Scan for the cell matching the given text and deliver its (x, y) coordinate at center. 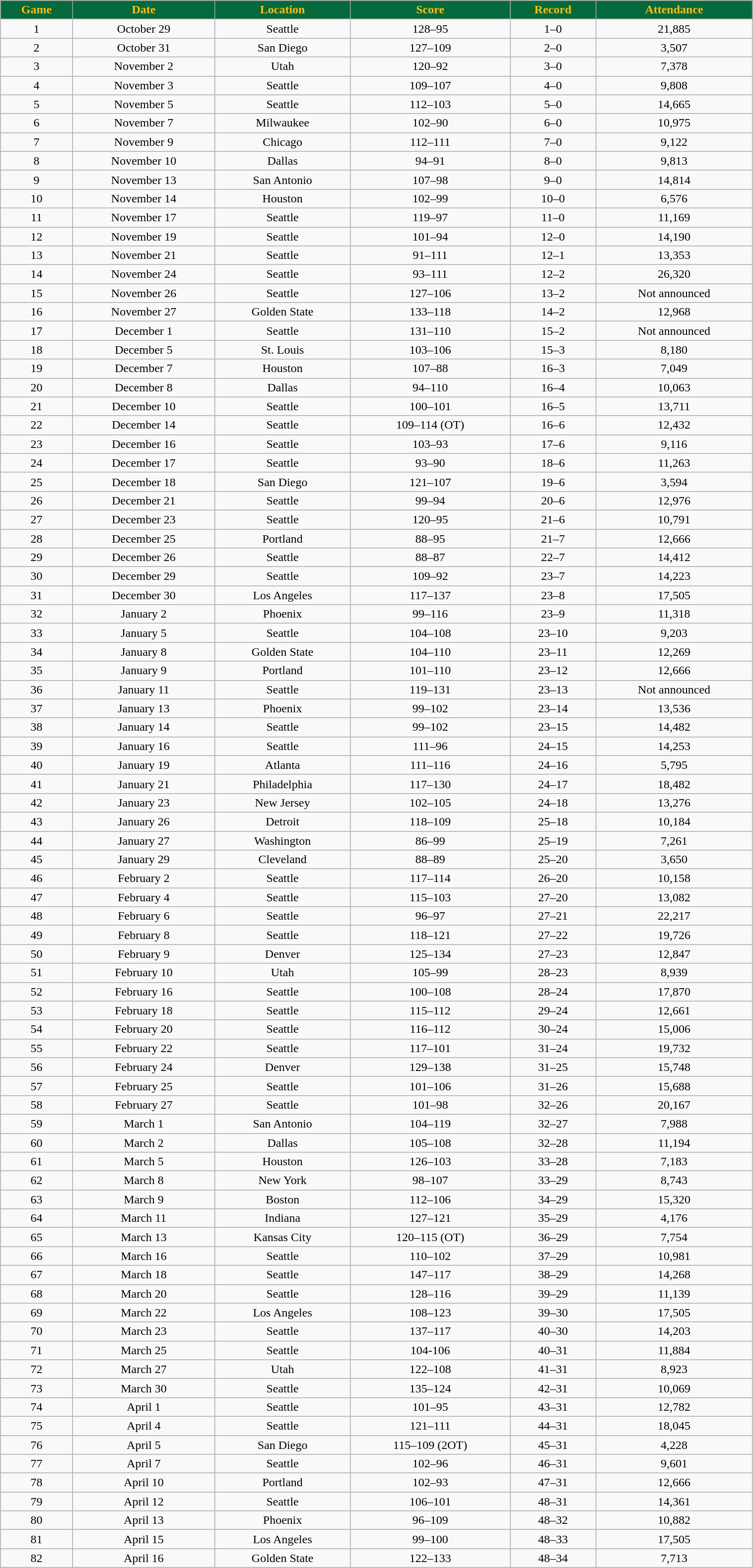
12,976 (674, 501)
12,782 (674, 1407)
34 (37, 652)
26 (37, 501)
January 5 (143, 633)
31–25 (553, 1067)
133–118 (430, 312)
December 26 (143, 558)
December 16 (143, 444)
14,814 (674, 180)
13–2 (553, 293)
6,576 (674, 198)
40–31 (553, 1350)
16–5 (553, 406)
12–2 (553, 274)
February 18 (143, 1010)
101–95 (430, 1407)
120–115 (OT) (430, 1237)
21,885 (674, 29)
23 (37, 444)
120–92 (430, 66)
102–105 (430, 803)
15,748 (674, 1067)
14–2 (553, 312)
9,122 (674, 142)
December 17 (143, 463)
9,601 (674, 1464)
10,184 (674, 821)
28–23 (553, 973)
100–108 (430, 992)
58 (37, 1105)
74 (37, 1407)
18–6 (553, 463)
111–96 (430, 746)
16 (37, 312)
21–6 (553, 519)
March 20 (143, 1294)
14,361 (674, 1502)
45–31 (553, 1445)
129–138 (430, 1067)
13,276 (674, 803)
13,082 (674, 897)
19,726 (674, 935)
14 (37, 274)
8,180 (674, 350)
23–7 (553, 576)
April 15 (143, 1539)
101–94 (430, 237)
24–17 (553, 784)
10–0 (553, 198)
46 (37, 878)
8,939 (674, 973)
December 18 (143, 482)
23–15 (553, 727)
96–97 (430, 916)
11,194 (674, 1142)
11,263 (674, 463)
13 (37, 255)
121–111 (430, 1426)
15–2 (553, 331)
Boston (283, 1199)
19,732 (674, 1048)
135–124 (430, 1388)
30 (37, 576)
10,791 (674, 519)
21–7 (553, 538)
March 1 (143, 1124)
27–22 (553, 935)
33–29 (553, 1181)
47 (37, 897)
Date (143, 10)
38–29 (553, 1275)
102–93 (430, 1483)
25 (37, 482)
8 (37, 161)
20 (37, 387)
19–6 (553, 482)
24–15 (553, 746)
107–98 (430, 180)
64 (37, 1218)
February 27 (143, 1105)
Philadelphia (283, 784)
16–4 (553, 387)
14,268 (674, 1275)
November 9 (143, 142)
1–0 (553, 29)
October 31 (143, 48)
December 10 (143, 406)
February 22 (143, 1048)
118–121 (430, 935)
Milwaukee (283, 123)
23–11 (553, 652)
14,190 (674, 237)
102–99 (430, 198)
26,320 (674, 274)
11,169 (674, 217)
48–32 (553, 1520)
96–109 (430, 1520)
March 25 (143, 1350)
3,507 (674, 48)
88–95 (430, 538)
April 1 (143, 1407)
28–24 (553, 992)
11,884 (674, 1350)
November 14 (143, 198)
Score (430, 10)
17 (37, 331)
December 23 (143, 519)
7,261 (674, 841)
55 (37, 1048)
9,116 (674, 444)
November 3 (143, 85)
37–29 (553, 1256)
26–20 (553, 878)
27–23 (553, 954)
February 24 (143, 1067)
111–116 (430, 765)
March 13 (143, 1237)
March 8 (143, 1181)
St. Louis (283, 350)
20,167 (674, 1105)
18,482 (674, 784)
7 (37, 142)
32 (37, 614)
128–95 (430, 29)
30–24 (553, 1029)
2 (37, 48)
1 (37, 29)
8–0 (553, 161)
73 (37, 1388)
31–24 (553, 1048)
76 (37, 1445)
32–28 (553, 1142)
December 8 (143, 387)
24–18 (553, 803)
93–90 (430, 463)
21 (37, 406)
January 11 (143, 690)
4,228 (674, 1445)
November 17 (143, 217)
27–20 (553, 897)
65 (37, 1237)
69 (37, 1313)
10,981 (674, 1256)
New Jersey (283, 803)
Detroit (283, 821)
52 (37, 992)
April 16 (143, 1558)
October 29 (143, 29)
43 (37, 821)
94–91 (430, 161)
November 26 (143, 293)
119–131 (430, 690)
37 (37, 708)
8,923 (674, 1369)
23–10 (553, 633)
101–106 (430, 1086)
12,269 (674, 652)
3–0 (553, 66)
127–106 (430, 293)
54 (37, 1029)
77 (37, 1464)
46–31 (553, 1464)
8,743 (674, 1181)
January 29 (143, 860)
53 (37, 1010)
6–0 (553, 123)
115–103 (430, 897)
88–89 (430, 860)
November 10 (143, 161)
88–87 (430, 558)
27 (37, 519)
48–31 (553, 1502)
7,378 (674, 66)
34–29 (553, 1199)
9,813 (674, 161)
56 (37, 1067)
81 (37, 1539)
11–0 (553, 217)
January 8 (143, 652)
15,320 (674, 1199)
93–111 (430, 274)
117–130 (430, 784)
March 16 (143, 1256)
November 13 (143, 180)
12,968 (674, 312)
40 (37, 765)
115–112 (430, 1010)
4,176 (674, 1218)
110–102 (430, 1256)
13,353 (674, 255)
February 20 (143, 1029)
Record (553, 10)
March 22 (143, 1313)
April 4 (143, 1426)
January 27 (143, 841)
16–6 (553, 425)
November 7 (143, 123)
121–107 (430, 482)
24 (37, 463)
104–108 (430, 633)
14,665 (674, 104)
December 7 (143, 369)
December 5 (143, 350)
November 21 (143, 255)
March 5 (143, 1162)
5 (37, 104)
January 2 (143, 614)
105–99 (430, 973)
42–31 (553, 1388)
10,069 (674, 1388)
February 10 (143, 973)
April 10 (143, 1483)
Attendance (674, 10)
17–6 (553, 444)
117–101 (430, 1048)
December 21 (143, 501)
70 (37, 1331)
9,203 (674, 633)
9–0 (553, 180)
7,754 (674, 1237)
11,318 (674, 614)
57 (37, 1086)
April 7 (143, 1464)
November 5 (143, 104)
31 (37, 595)
99–94 (430, 501)
7,049 (674, 369)
120–95 (430, 519)
39 (37, 746)
7,183 (674, 1162)
39–30 (553, 1313)
105–108 (430, 1142)
7–0 (553, 142)
December 29 (143, 576)
31–26 (553, 1086)
104-106 (430, 1350)
126–103 (430, 1162)
Chicago (283, 142)
128–116 (430, 1294)
25–19 (553, 841)
January 23 (143, 803)
13,711 (674, 406)
Atlanta (283, 765)
12 (37, 237)
101–110 (430, 671)
December 25 (143, 538)
107–88 (430, 369)
10,158 (674, 878)
40–30 (553, 1331)
137–117 (430, 1331)
66 (37, 1256)
December 14 (143, 425)
115–109 (2OT) (430, 1445)
5,795 (674, 765)
2–0 (553, 48)
122–133 (430, 1558)
7,988 (674, 1124)
35–29 (553, 1218)
9 (37, 180)
118–109 (430, 821)
147–117 (430, 1275)
Cleveland (283, 860)
23–12 (553, 671)
15,006 (674, 1029)
January 19 (143, 765)
10 (37, 198)
Kansas City (283, 1237)
January 9 (143, 671)
106–101 (430, 1502)
23–13 (553, 690)
March 2 (143, 1142)
51 (37, 973)
33–28 (553, 1162)
November 19 (143, 237)
February 25 (143, 1086)
102–96 (430, 1464)
January 16 (143, 746)
42 (37, 803)
15–3 (553, 350)
122–108 (430, 1369)
75 (37, 1426)
78 (37, 1483)
10,882 (674, 1520)
January 26 (143, 821)
117–114 (430, 878)
12,661 (674, 1010)
33 (37, 633)
19 (37, 369)
36–29 (553, 1237)
131–110 (430, 331)
82 (37, 1558)
12–1 (553, 255)
112–106 (430, 1199)
24–16 (553, 765)
29–24 (553, 1010)
March 9 (143, 1199)
109–114 (OT) (430, 425)
28 (37, 538)
86–99 (430, 841)
25–18 (553, 821)
79 (37, 1502)
14,412 (674, 558)
18 (37, 350)
71 (37, 1350)
December 1 (143, 331)
3,650 (674, 860)
Game (37, 10)
48–33 (553, 1539)
109–92 (430, 576)
104–119 (430, 1124)
67 (37, 1275)
45 (37, 860)
29 (37, 558)
112–103 (430, 104)
January 13 (143, 708)
125–134 (430, 954)
23–9 (553, 614)
10,975 (674, 123)
February 9 (143, 954)
39–29 (553, 1294)
25–20 (553, 860)
14,223 (674, 576)
3,594 (674, 482)
101–98 (430, 1105)
20–6 (553, 501)
March 30 (143, 1388)
11,139 (674, 1294)
11 (37, 217)
12–0 (553, 237)
18,045 (674, 1426)
November 27 (143, 312)
February 16 (143, 992)
3 (37, 66)
36 (37, 690)
November 24 (143, 274)
38 (37, 727)
32–26 (553, 1105)
6 (37, 123)
127–109 (430, 48)
116–112 (430, 1029)
January 14 (143, 727)
50 (37, 954)
April 5 (143, 1445)
December 30 (143, 595)
99–116 (430, 614)
March 11 (143, 1218)
43–31 (553, 1407)
12,847 (674, 954)
44–31 (553, 1426)
February 4 (143, 897)
98–107 (430, 1181)
119–97 (430, 217)
New York (283, 1181)
14,203 (674, 1331)
15,688 (674, 1086)
January 21 (143, 784)
February 6 (143, 916)
April 12 (143, 1502)
41 (37, 784)
22–7 (553, 558)
14,253 (674, 746)
12,432 (674, 425)
April 13 (143, 1520)
127–121 (430, 1218)
44 (37, 841)
32–27 (553, 1124)
15 (37, 293)
47–31 (553, 1483)
22 (37, 425)
March 23 (143, 1331)
59 (37, 1124)
Location (283, 10)
102–90 (430, 123)
49 (37, 935)
27–21 (553, 916)
117–137 (430, 595)
103–106 (430, 350)
23–8 (553, 595)
14,482 (674, 727)
7,713 (674, 1558)
Washington (283, 841)
4 (37, 85)
63 (37, 1199)
103–93 (430, 444)
94–110 (430, 387)
5–0 (553, 104)
February 2 (143, 878)
62 (37, 1181)
16–3 (553, 369)
48 (37, 916)
23–14 (553, 708)
March 27 (143, 1369)
112–111 (430, 142)
February 8 (143, 935)
91–111 (430, 255)
100–101 (430, 406)
10,063 (674, 387)
41–31 (553, 1369)
61 (37, 1162)
Indiana (283, 1218)
60 (37, 1142)
68 (37, 1294)
9,808 (674, 85)
17,870 (674, 992)
22,217 (674, 916)
48–34 (553, 1558)
109–107 (430, 85)
35 (37, 671)
March 18 (143, 1275)
99–100 (430, 1539)
108–123 (430, 1313)
November 2 (143, 66)
80 (37, 1520)
4–0 (553, 85)
104–110 (430, 652)
72 (37, 1369)
13,536 (674, 708)
